Capture the cell that displays the provided text and extract its (x, y) central coordinate. 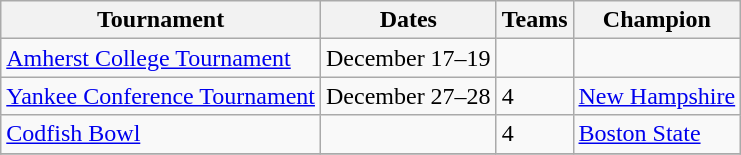
Teams (534, 20)
Boston State (657, 134)
Dates (408, 20)
December 27–28 (408, 96)
New Hampshire (657, 96)
Yankee Conference Tournament (161, 96)
December 17–19 (408, 58)
Tournament (161, 20)
Amherst College Tournament (161, 58)
Codfish Bowl (161, 134)
Champion (657, 20)
